Identify which cell holds the provided text, then report its [x, y] central coordinate. 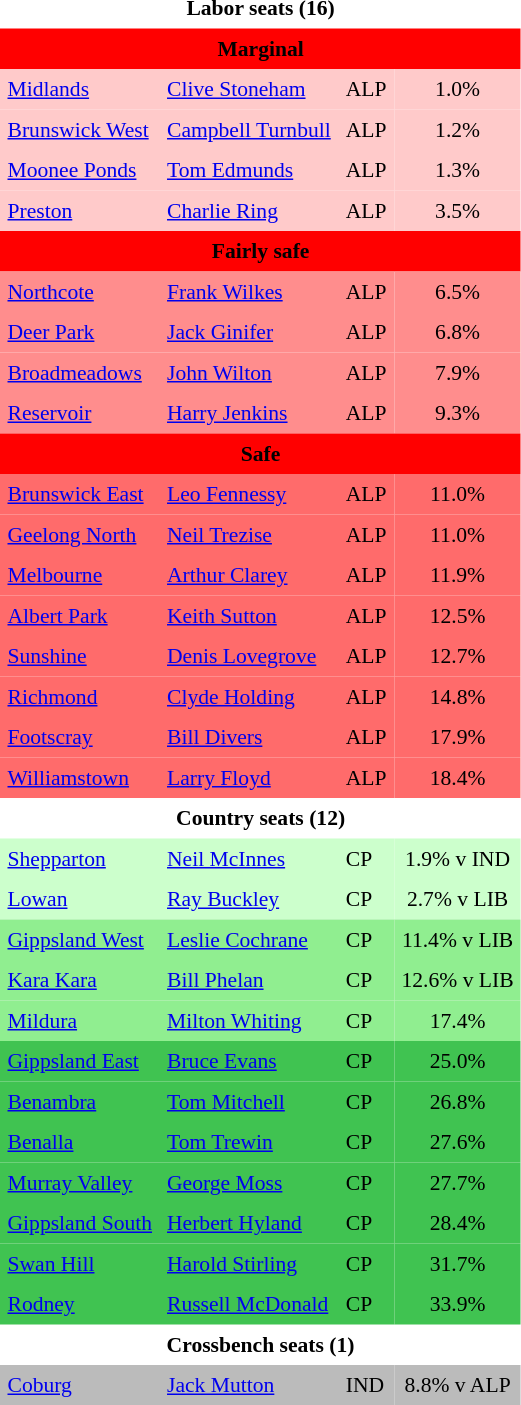
Clive Stoneham [250, 89]
Neil McInnes [250, 858]
John Wilton [250, 372]
6.8% [458, 332]
Midlands [80, 89]
Moonee Ponds [80, 170]
Geelong North [80, 534]
1.2% [458, 129]
Preston [80, 210]
Ray Buckley [250, 899]
Jack Mutton [250, 1385]
1.3% [458, 170]
Russell McDonald [250, 1304]
Neil Trezise [250, 534]
Northcote [80, 291]
Bill Divers [250, 737]
Country seats (12) [260, 818]
33.9% [458, 1304]
Keith Sutton [250, 615]
Rodney [80, 1304]
Tom Trewin [250, 1142]
Jack Ginifer [250, 332]
Swan Hill [80, 1263]
Leslie Cochrane [250, 939]
12.5% [458, 615]
Crossbench seats (1) [260, 1344]
Frank Wilkes [250, 291]
Shepparton [80, 858]
Gippsland East [80, 1061]
Benambra [80, 1101]
18.4% [458, 777]
Brunswick East [80, 494]
Murray Valley [80, 1182]
27.7% [458, 1182]
Safe [260, 453]
Reservoir [80, 413]
25.0% [458, 1061]
Denis Lovegrove [250, 656]
Leo Fennessy [250, 494]
Brunswick West [80, 129]
Broadmeadows [80, 372]
2.7% v LIB [458, 899]
Kara Kara [80, 980]
3.5% [458, 210]
Tom Mitchell [250, 1101]
17.9% [458, 737]
Benalla [80, 1142]
11.4% v LIB [458, 939]
Williamstown [80, 777]
Coburg [80, 1385]
12.6% v LIB [458, 980]
Sunshine [80, 656]
Milton Whiting [250, 1020]
1.0% [458, 89]
Harry Jenkins [250, 413]
1.9% v IND [458, 858]
Mildura [80, 1020]
Gippsland West [80, 939]
Lowan [80, 899]
Footscray [80, 737]
Larry Floyd [250, 777]
IND [366, 1385]
31.7% [458, 1263]
14.8% [458, 696]
Tom Edmunds [250, 170]
Albert Park [80, 615]
Harold Stirling [250, 1263]
11.9% [458, 575]
Melbourne [80, 575]
Arthur Clarey [250, 575]
8.8% v ALP [458, 1385]
Marginal [260, 48]
Bill Phelan [250, 980]
Campbell Turnbull [250, 129]
26.8% [458, 1101]
28.4% [458, 1223]
Deer Park [80, 332]
27.6% [458, 1142]
Herbert Hyland [250, 1223]
9.3% [458, 413]
Fairly safe [260, 251]
Richmond [80, 696]
Gippsland South [80, 1223]
6.5% [458, 291]
Charlie Ring [250, 210]
7.9% [458, 372]
George Moss [250, 1182]
Clyde Holding [250, 696]
Bruce Evans [250, 1061]
12.7% [458, 656]
17.4% [458, 1020]
